Capture the cell that displays the provided text and extract its [x, y] central coordinate. 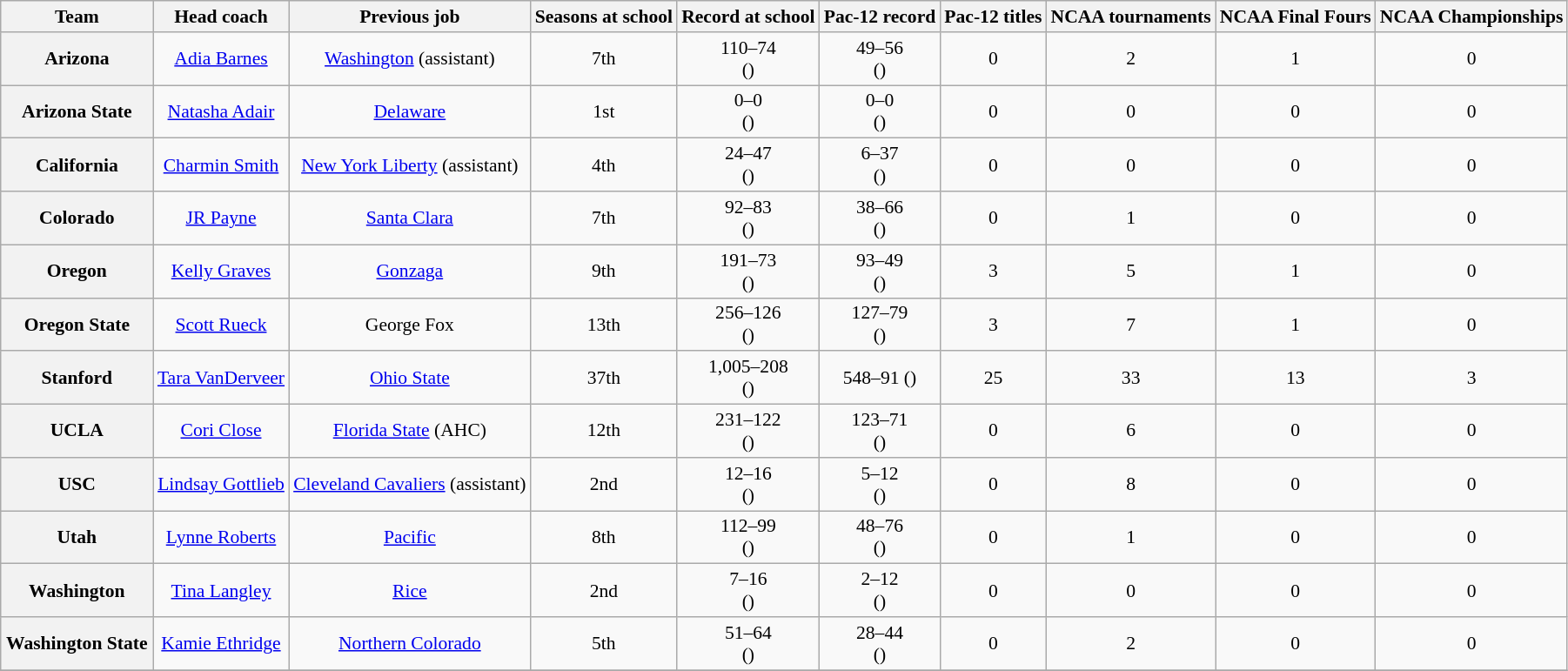
Natasha Adair [221, 111]
9th [604, 272]
51–64() [748, 644]
Cori Close [221, 432]
37th [604, 378]
112–99() [748, 538]
Ohio State [410, 378]
California [77, 165]
12th [604, 432]
548–91 () [881, 378]
13th [604, 324]
123–71() [881, 432]
5th [604, 644]
33 [1131, 378]
NCAA Final Fours [1296, 17]
1,005–208() [748, 378]
8 [1131, 484]
Arizona [77, 59]
231–122() [748, 432]
UCLA [77, 432]
38–66() [881, 218]
5–12() [881, 484]
2–12() [881, 590]
Record at school [748, 17]
Northern Colorado [410, 644]
USC [77, 484]
Adia Barnes [221, 59]
Pac-12 titles [993, 17]
Scott Rueck [221, 324]
25 [993, 378]
New York Liberty (assistant) [410, 165]
Florida State (AHC) [410, 432]
28–44() [881, 644]
Lynne Roberts [221, 538]
24–47() [748, 165]
256–126() [748, 324]
6–37() [881, 165]
5 [1131, 272]
7–16() [748, 590]
Washington (assistant) [410, 59]
127–79() [881, 324]
Oregon State [77, 324]
Rice [410, 590]
49–56() [881, 59]
6 [1131, 432]
Gonzaga [410, 272]
48–76() [881, 538]
Previous job [410, 17]
191–73() [748, 272]
Team [77, 17]
12–16() [748, 484]
1st [604, 111]
Charmin Smith [221, 165]
Tina Langley [221, 590]
Pac-12 record [881, 17]
110–74() [748, 59]
Oregon [77, 272]
Delaware [410, 111]
Colorado [77, 218]
4th [604, 165]
Seasons at school [604, 17]
NCAA Championships [1472, 17]
Washington State [77, 644]
Kelly Graves [221, 272]
JR Payne [221, 218]
Santa Clara [410, 218]
Kamie Ethridge [221, 644]
Tara VanDerveer [221, 378]
13 [1296, 378]
George Fox [410, 324]
Lindsay Gottlieb [221, 484]
7 [1131, 324]
Pacific [410, 538]
Washington [77, 590]
8th [604, 538]
NCAA tournaments [1131, 17]
Head coach [221, 17]
Stanford [77, 378]
Cleveland Cavaliers (assistant) [410, 484]
93–49() [881, 272]
Arizona State [77, 111]
92–83() [748, 218]
Utah [77, 538]
